Determine the [x, y] coordinate at the center of the cell enclosing the given text.  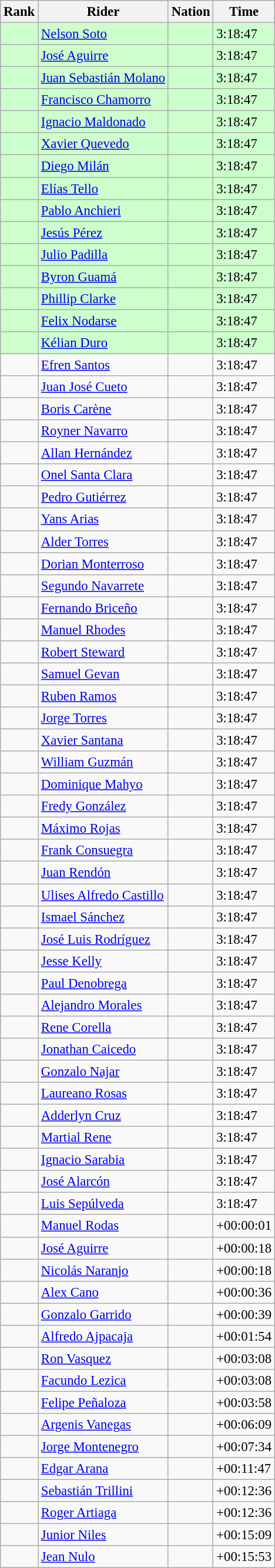
Facundo Lezica [103, 1381]
Dorian Monterroso [103, 564]
Fredy González [103, 806]
Jonathan Caicedo [103, 1049]
Jean Nulo [103, 1557]
Ulises Alfredo Castillo [103, 895]
Rene Corella [103, 1027]
Nation [190, 12]
Yans Arias [103, 520]
Allan Hernández [103, 453]
+00:00:36 [244, 1292]
Elías Tello [103, 189]
Rank [19, 12]
+00:15:53 [244, 1557]
Xavier Quevedo [103, 144]
Alejandro Morales [103, 1005]
Ignacio Sarabia [103, 1160]
Efren Santos [103, 365]
Ismael Sánchez [103, 917]
Jorge Torres [103, 718]
Juan Sebastián Molano [103, 78]
+00:11:47 [244, 1469]
+00:00:39 [244, 1314]
Adderlyn Cruz [103, 1116]
Gonzalo Garrido [103, 1314]
Gonzalo Najar [103, 1071]
José Luis Rodríguez [103, 939]
Rider [103, 12]
Máximo Rojas [103, 829]
Edgar Arana [103, 1469]
Nicolás Naranjo [103, 1270]
Alfredo Ajpacaja [103, 1337]
Frank Consuegra [103, 851]
+00:07:34 [244, 1447]
Segundo Navarrete [103, 586]
+00:00:01 [244, 1226]
Martial Rene [103, 1138]
Fernando Briceño [103, 608]
William Guzmán [103, 762]
Royner Navarro [103, 431]
Phillip Clarke [103, 299]
Roger Artiaga [103, 1513]
Jorge Montenegro [103, 1447]
Junior Niles [103, 1535]
Boris Carène [103, 409]
Ron Vasquez [103, 1358]
Juan Rendón [103, 873]
+00:15:09 [244, 1535]
Samuel Gevan [103, 674]
Robert Steward [103, 652]
Francisco Chamorro [103, 100]
Manuel Rhodes [103, 630]
Pablo Anchieri [103, 210]
Time [244, 12]
Jesse Kelly [103, 961]
Alder Torres [103, 541]
Argenis Vanegas [103, 1425]
Felipe Peñaloza [103, 1402]
+00:01:54 [244, 1337]
+00:03:58 [244, 1402]
Laureano Rosas [103, 1093]
+00:06:09 [244, 1425]
Luis Sepúlveda [103, 1204]
Ignacio Maldonado [103, 122]
Julio Padilla [103, 254]
Manuel Rodas [103, 1226]
José Alarcón [103, 1182]
Jesús Pérez [103, 233]
Alex Cano [103, 1292]
Byron Guamá [103, 277]
Diego Milán [103, 166]
Juan José Cueto [103, 387]
Onel Santa Clara [103, 475]
Felix Nodarse [103, 321]
Kélian Duro [103, 343]
Nelson Soto [103, 34]
Pedro Gutiérrez [103, 497]
Dominique Mahyo [103, 785]
Xavier Santana [103, 741]
Ruben Ramos [103, 696]
Sebastián Trillini [103, 1491]
Paul Denobrega [103, 983]
